Return [x, y] of the center of cell containing provided text 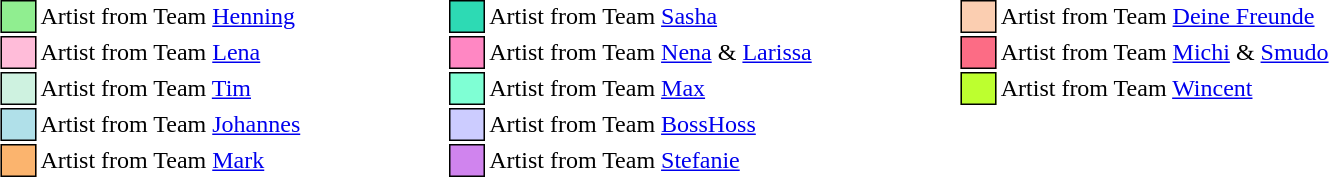
Artist from Team Sasha [650, 16]
Artist from Team Lena [170, 52]
Artist from Team Nena & Larissa [650, 52]
Artist from Team Max [650, 88]
Artist from Team Mark [170, 160]
Artist from Team Tim [170, 88]
Artist from Team Stefanie [650, 160]
Artist from Team BossHoss [650, 124]
Artist from Team Johannes [170, 124]
Artist from Team Henning [170, 16]
